Return the [x, y] coordinate for the center point of the cell that contains the specified text.  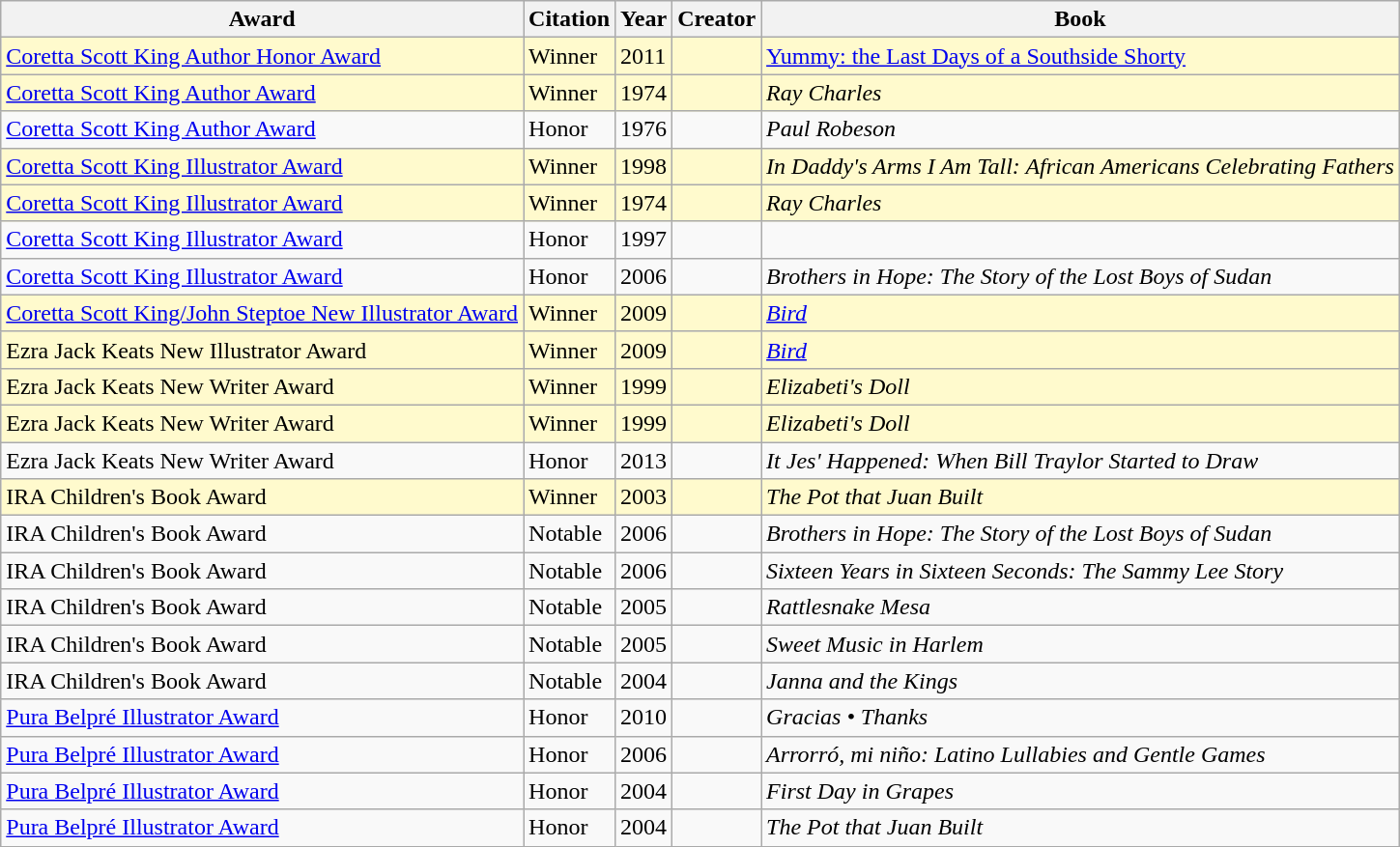
Sixteen Years in Sixteen Seconds: The Sammy Lee Story [1080, 571]
Coretta Scott King/John Steptoe New Illustrator Award [263, 313]
Coretta Scott King Author Honor Award [263, 56]
2003 [643, 497]
Sweet Music in Harlem [1080, 644]
Gracias • Thanks [1080, 718]
Award [263, 19]
Paul Robeson [1080, 129]
It Jes' Happened: When Bill Traylor Started to Draw [1080, 461]
Ezra Jack Keats New Illustrator Award [263, 350]
1976 [643, 129]
In Daddy's Arms I Am Tall: African Americans Celebrating Fathers [1080, 166]
Citation [570, 19]
Arrorró, mi niño: Latino Lullabies and Gentle Games [1080, 754]
Rattlesnake Mesa [1080, 607]
1997 [643, 240]
Janna and the Kings [1080, 681]
Book [1080, 19]
Year [643, 19]
Creator [717, 19]
Yummy: the Last Days of a Southside Shorty [1080, 56]
2010 [643, 718]
2011 [643, 56]
2013 [643, 461]
First Day in Grapes [1080, 791]
1998 [643, 166]
